Return the (x, y) coordinate for the center point of the cell that contains the specified text.  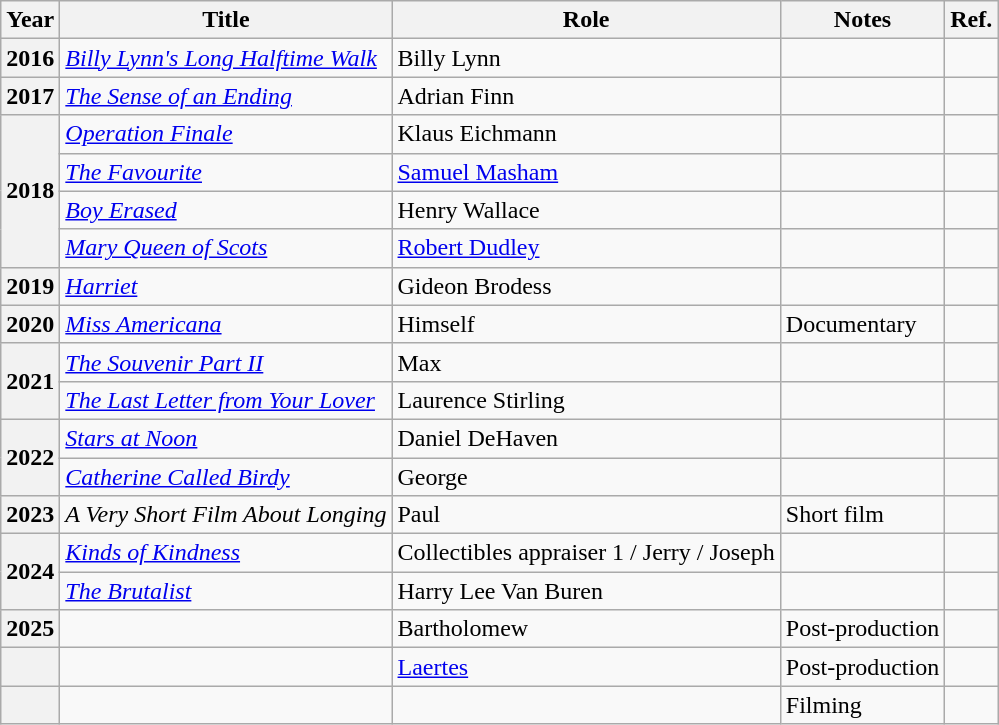
The Brutalist (226, 591)
Gideon Brodess (586, 286)
Stars at Noon (226, 438)
Ref. (972, 20)
Boy Erased (226, 210)
Billy Lynn's Long Halftime Walk (226, 58)
The Sense of an Ending (226, 96)
Max (586, 362)
Henry Wallace (586, 210)
Year (30, 20)
A Very Short Film About Longing (226, 515)
Catherine Called Birdy (226, 477)
Adrian Finn (586, 96)
Title (226, 20)
Laertes (586, 667)
Daniel DeHaven (586, 438)
Billy Lynn (586, 58)
Klaus Eichmann (586, 134)
The Last Letter from Your Lover (226, 400)
Paul (586, 515)
2025 (30, 629)
2019 (30, 286)
2018 (30, 191)
Himself (586, 324)
The Souvenir Part II (226, 362)
Laurence Stirling (586, 400)
Notes (862, 20)
2020 (30, 324)
George (586, 477)
Operation Finale (226, 134)
2023 (30, 515)
2016 (30, 58)
2024 (30, 572)
Short film (862, 515)
Kinds of Kindness (226, 553)
2021 (30, 381)
Harriet (226, 286)
2022 (30, 457)
Miss Americana (226, 324)
Documentary (862, 324)
The Favourite (226, 172)
Filming (862, 705)
2017 (30, 96)
Mary Queen of Scots (226, 248)
Role (586, 20)
Harry Lee Van Buren (586, 591)
Robert Dudley (586, 248)
Bartholomew (586, 629)
Collectibles appraiser 1 / Jerry / Joseph (586, 553)
Samuel Masham (586, 172)
